Detect which cell encompasses the target text, then output its [x, y] center coordinate. 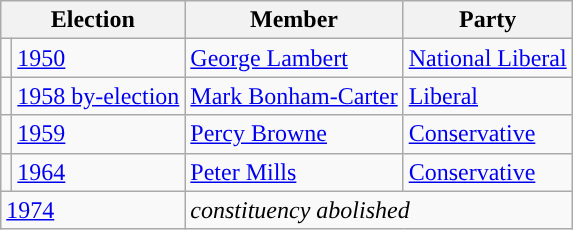
Member [294, 20]
constituency abolished [378, 210]
1959 [98, 134]
Liberal [488, 96]
Election [93, 20]
1958 by-election [98, 96]
National Liberal [488, 58]
Peter Mills [294, 172]
Percy Browne [294, 134]
Party [488, 20]
1974 [93, 210]
1964 [98, 172]
1950 [98, 58]
Mark Bonham-Carter [294, 96]
George Lambert [294, 58]
